Search for the cell housing the specified text and yield its (X, Y) center coordinate. 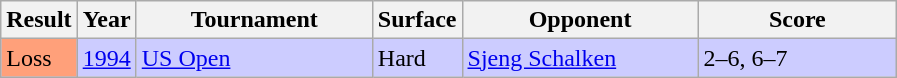
Opponent (580, 20)
US Open (254, 58)
Sjeng Schalken (580, 58)
2–6, 6–7 (798, 58)
Surface (417, 20)
Tournament (254, 20)
Result (39, 20)
Year (106, 20)
Score (798, 20)
Loss (39, 58)
Hard (417, 58)
1994 (106, 58)
